Output the (x, y) coordinate of the center of the cell containing the given text.  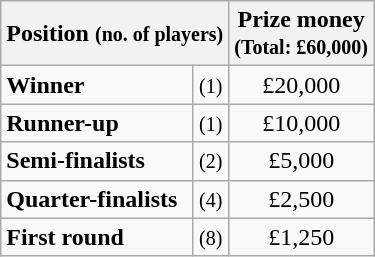
Prize money(Total: £60,000) (302, 34)
£1,250 (302, 237)
Quarter-finalists (97, 199)
(4) (211, 199)
(8) (211, 237)
£20,000 (302, 85)
(2) (211, 161)
£10,000 (302, 123)
£2,500 (302, 199)
Semi-finalists (97, 161)
Runner-up (97, 123)
First round (97, 237)
Winner (97, 85)
£5,000 (302, 161)
Position (no. of players) (115, 34)
